Return the [x, y] coordinate for the center point of the cell that contains the specified text.  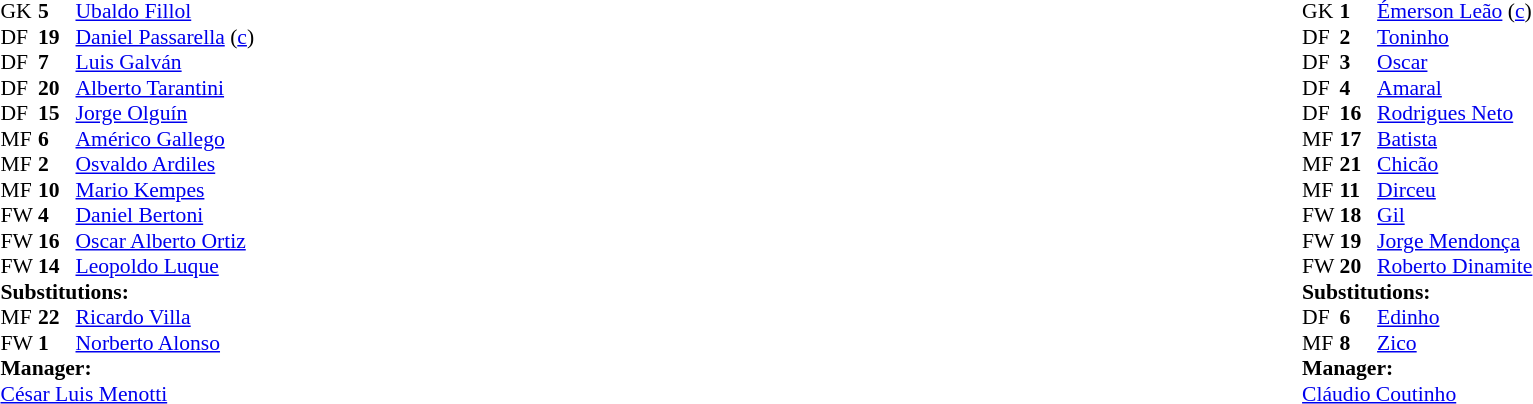
21 [1359, 165]
3 [1359, 63]
7 [57, 63]
11 [1359, 190]
1 [57, 343]
14 [57, 267]
17 [1359, 139]
22 [57, 317]
8 [1359, 343]
Amaral [1454, 88]
Batista [1454, 139]
Dirceu [1454, 190]
Edinho [1454, 317]
Jorge Mendonça [1454, 241]
10 [57, 190]
Oscar Alberto Ortiz [166, 241]
Mario Kempes [166, 190]
Luis Galván [166, 63]
Zico [1454, 343]
Norberto Alonso [166, 343]
Chicão [1454, 165]
Américo Gallego [166, 139]
Daniel Bertoni [166, 215]
Roberto Dinamite [1454, 267]
Oscar [1454, 63]
15 [57, 113]
Toninho [1454, 37]
Gil [1454, 215]
Ricardo Villa [166, 317]
Alberto Tarantini [166, 88]
Daniel Passarella (c) [166, 37]
Leopoldo Luque [166, 267]
Osvaldo Ardiles [166, 165]
18 [1359, 215]
Rodrigues Neto [1454, 113]
Jorge Olguín [166, 113]
